Locate the cell with the specified text and output its (X, Y) center coordinate. 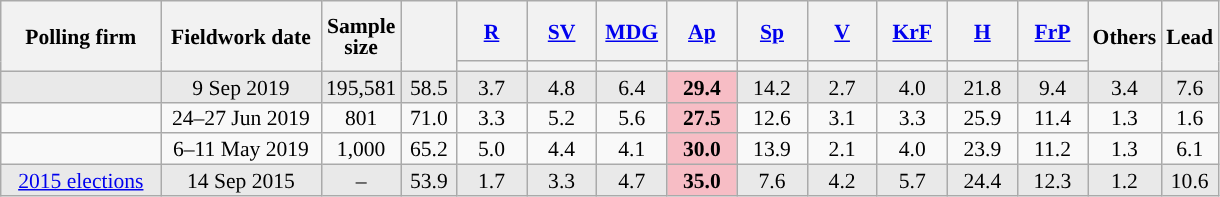
– (361, 180)
Polling firm (81, 36)
195,581 (361, 86)
Others (1125, 36)
Lead (1190, 36)
5.7 (912, 180)
2.7 (842, 86)
5.2 (562, 118)
14 Sep 2015 (241, 180)
Sp (772, 31)
25.9 (982, 118)
35.0 (702, 180)
R (491, 31)
10.6 (1190, 180)
21.8 (982, 86)
65.2 (428, 150)
9 Sep 2019 (241, 86)
1.7 (491, 180)
30.0 (702, 150)
71.0 (428, 118)
3.4 (1125, 86)
6–11 May 2019 (241, 150)
1.2 (1125, 180)
58.5 (428, 86)
2015 elections (81, 180)
2.1 (842, 150)
FrP (1052, 31)
24–27 Jun 2019 (241, 118)
53.9 (428, 180)
4.1 (632, 150)
3.1 (842, 118)
Samplesize (361, 36)
23.9 (982, 150)
24.4 (982, 180)
4.7 (632, 180)
4.4 (562, 150)
1,000 (361, 150)
1.6 (1190, 118)
12.3 (1052, 180)
5.6 (632, 118)
6.1 (1190, 150)
801 (361, 118)
H (982, 31)
14.2 (772, 86)
9.4 (1052, 86)
13.9 (772, 150)
SV (562, 31)
6.4 (632, 86)
11.2 (1052, 150)
MDG (632, 31)
29.4 (702, 86)
3.7 (491, 86)
27.5 (702, 118)
Fieldwork date (241, 36)
12.6 (772, 118)
11.4 (1052, 118)
KrF (912, 31)
V (842, 31)
5.0 (491, 150)
4.8 (562, 86)
Ap (702, 31)
4.2 (842, 180)
